Detect which cell encompasses the target text, then output its [x, y] center coordinate. 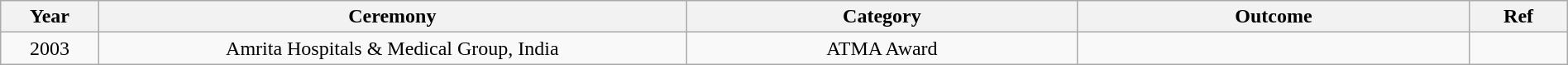
Category [882, 17]
ATMA Award [882, 48]
Amrita Hospitals & Medical Group, India [392, 48]
2003 [50, 48]
Ref [1518, 17]
Year [50, 17]
Outcome [1274, 17]
Ceremony [392, 17]
